Scan for the cell matching the given text and deliver its [x, y] coordinate at center. 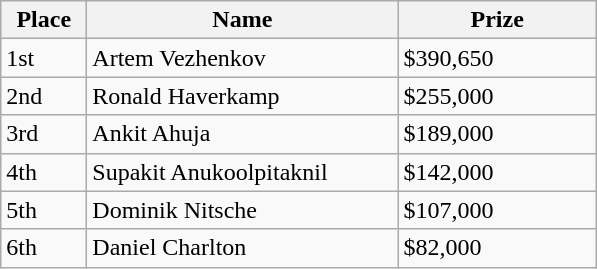
Prize [498, 20]
Dominik Nitsche [242, 210]
5th [44, 210]
$107,000 [498, 210]
Supakit Anukoolpitaknil [242, 172]
1st [44, 58]
$390,650 [498, 58]
Daniel Charlton [242, 248]
$189,000 [498, 134]
Place [44, 20]
$82,000 [498, 248]
2nd [44, 96]
Artem Vezhenkov [242, 58]
$142,000 [498, 172]
$255,000 [498, 96]
3rd [44, 134]
Name [242, 20]
Ankit Ahuja [242, 134]
4th [44, 172]
Ronald Haverkamp [242, 96]
6th [44, 248]
